Determine the (X, Y) coordinate at the center of the cell enclosing the given text.  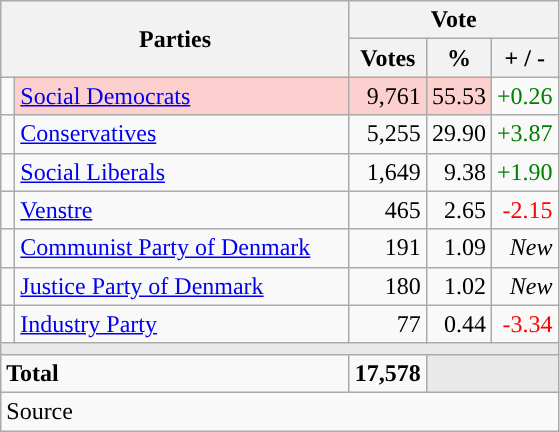
9,761 (388, 96)
+1.90 (524, 172)
Parties (176, 39)
191 (388, 248)
Justice Party of Denmark (182, 286)
Social Liberals (182, 172)
9.38 (458, 172)
0.44 (458, 324)
Conservatives (182, 134)
17,578 (388, 373)
Social Democrats (182, 96)
180 (388, 286)
77 (388, 324)
Votes (388, 58)
+ / - (524, 58)
1.09 (458, 248)
Total (176, 373)
+0.26 (524, 96)
% (458, 58)
-2.15 (524, 210)
1.02 (458, 286)
Communist Party of Denmark (182, 248)
Industry Party (182, 324)
465 (388, 210)
-3.34 (524, 324)
+3.87 (524, 134)
Venstre (182, 210)
1,649 (388, 172)
Vote (454, 20)
2.65 (458, 210)
55.53 (458, 96)
5,255 (388, 134)
29.90 (458, 134)
Source (280, 411)
